Find where the given text appears and provide that cell's center as [X, Y] coordinate. 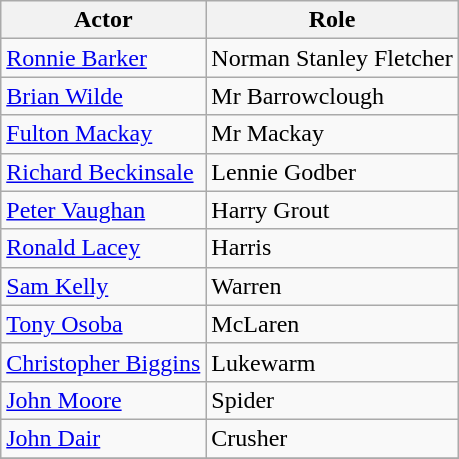
Lennie Godber [332, 172]
Brian Wilde [104, 96]
Mr Mackay [332, 134]
Sam Kelly [104, 286]
Crusher [332, 438]
John Dair [104, 438]
Tony Osoba [104, 324]
McLaren [332, 324]
Spider [332, 400]
Norman Stanley Fletcher [332, 58]
Harris [332, 248]
Role [332, 20]
Fulton Mackay [104, 134]
John Moore [104, 400]
Ronald Lacey [104, 248]
Peter Vaughan [104, 210]
Ronnie Barker [104, 58]
Lukewarm [332, 362]
Richard Beckinsale [104, 172]
Christopher Biggins [104, 362]
Warren [332, 286]
Actor [104, 20]
Harry Grout [332, 210]
Mr Barrowclough [332, 96]
